Capture the cell that displays the provided text and extract its [x, y] central coordinate. 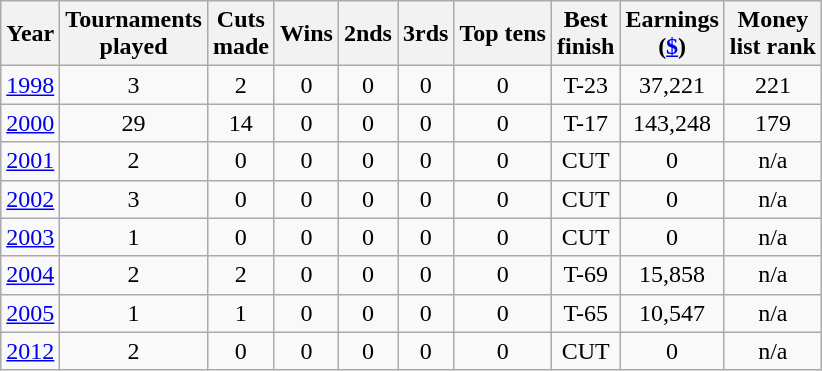
2005 [30, 313]
T-17 [585, 123]
T-23 [585, 85]
37,221 [672, 85]
14 [240, 123]
2002 [30, 199]
Cuts made [240, 34]
2nds [368, 34]
10,547 [672, 313]
2004 [30, 275]
2003 [30, 237]
3rds [426, 34]
143,248 [672, 123]
1998 [30, 85]
Tournaments played [134, 34]
2012 [30, 351]
2000 [30, 123]
T-65 [585, 313]
Year [30, 34]
T-69 [585, 275]
2001 [30, 161]
Top tens [503, 34]
179 [772, 123]
Earnings($) [672, 34]
29 [134, 123]
Wins [306, 34]
15,858 [672, 275]
Moneylist rank [772, 34]
221 [772, 85]
Bestfinish [585, 34]
